Output the [x, y] coordinate of the center of the cell containing the given text.  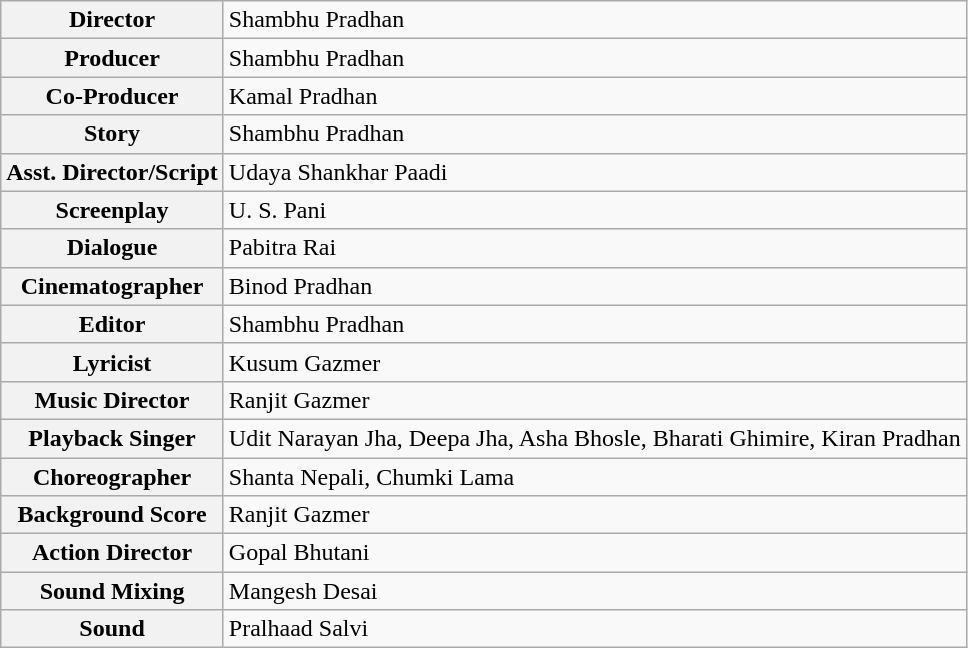
Sound Mixing [112, 591]
Music Director [112, 400]
Sound [112, 629]
Asst. Director/Script [112, 172]
U. S. Pani [594, 210]
Director [112, 20]
Pralhaad Salvi [594, 629]
Screenplay [112, 210]
Playback Singer [112, 438]
Lyricist [112, 362]
Choreographer [112, 477]
Cinematographer [112, 286]
Kamal Pradhan [594, 96]
Producer [112, 58]
Editor [112, 324]
Story [112, 134]
Co-Producer [112, 96]
Pabitra Rai [594, 248]
Action Director [112, 553]
Dialogue [112, 248]
Shanta Nepali, Chumki Lama [594, 477]
Udit Narayan Jha, Deepa Jha, Asha Bhosle, Bharati Ghimire, Kiran Pradhan [594, 438]
Udaya Shankhar Paadi [594, 172]
Background Score [112, 515]
Mangesh Desai [594, 591]
Kusum Gazmer [594, 362]
Binod Pradhan [594, 286]
Gopal Bhutani [594, 553]
